For the text-containing cell, return its midpoint in [x, y] coordinate format. 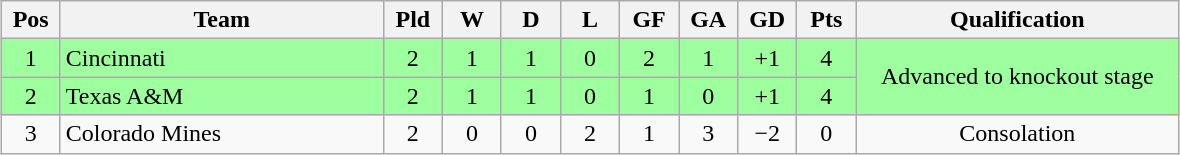
W [472, 20]
Pos [30, 20]
Texas A&M [222, 96]
Qualification [1018, 20]
Colorado Mines [222, 134]
GA [708, 20]
GF [650, 20]
Pts [826, 20]
D [530, 20]
Cincinnati [222, 58]
Pld [412, 20]
L [590, 20]
Team [222, 20]
−2 [768, 134]
GD [768, 20]
Consolation [1018, 134]
Advanced to knockout stage [1018, 77]
